Identify which cell holds the provided text, then report its [x, y] central coordinate. 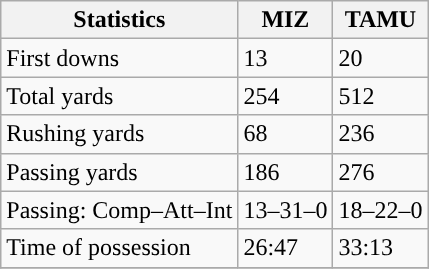
236 [380, 134]
13 [286, 58]
186 [286, 172]
254 [286, 96]
Total yards [120, 96]
13–31–0 [286, 210]
Passing yards [120, 172]
26:47 [286, 248]
TAMU [380, 20]
MIZ [286, 20]
18–22–0 [380, 210]
Statistics [120, 20]
First downs [120, 58]
276 [380, 172]
512 [380, 96]
20 [380, 58]
68 [286, 134]
Passing: Comp–Att–Int [120, 210]
33:13 [380, 248]
Rushing yards [120, 134]
Time of possession [120, 248]
